Capture the cell that displays the provided text and extract its [x, y] central coordinate. 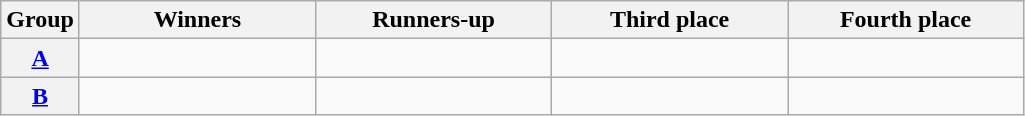
Fourth place [906, 20]
Runners-up [433, 20]
Third place [670, 20]
Group [40, 20]
A [40, 58]
B [40, 96]
Winners [197, 20]
